For the text-containing cell, return its midpoint in [x, y] coordinate format. 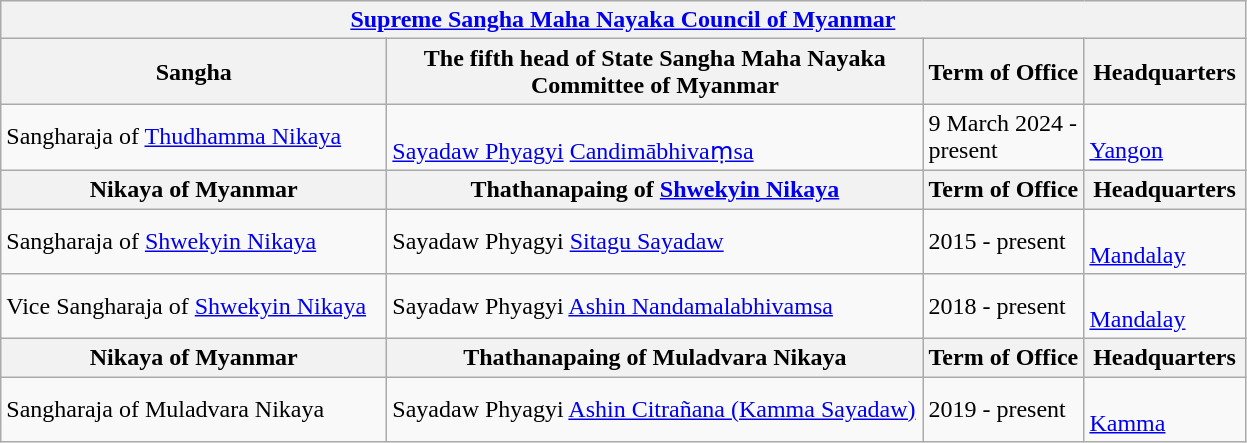
The fifth head of State Sangha Maha Nayaka Committee of Myanmar [655, 72]
9 March 2024 - present [1004, 138]
Thathanapaing of Shwekyin Nikaya [655, 189]
Sangharaja of Shwekyin Nikaya [194, 240]
Sayadaw Phyagyi Ashin Citrañana (Kamma Sayadaw) [655, 410]
Sangharaja of Thudhamma Nikaya [194, 138]
2019 - present [1004, 410]
Vice Sangharaja of Shwekyin Nikaya [194, 306]
Sangharaja of Muladvara Nikaya [194, 410]
2018 - present [1004, 306]
Yangon [1164, 138]
Supreme Sangha Maha Nayaka Council of Myanmar [623, 20]
Sayadaw Phyagyi Candimābhivaṃsa [655, 138]
Sayadaw Phyagyi Ashin Nandamalabhivamsa [655, 306]
Sangha [194, 72]
2015 - present [1004, 240]
Sayadaw Phyagyi Sitagu Sayadaw [655, 240]
Kamma [1164, 410]
Thathanapaing of Muladvara Nikaya [655, 358]
